Detect which cell encompasses the target text, then output its (x, y) center coordinate. 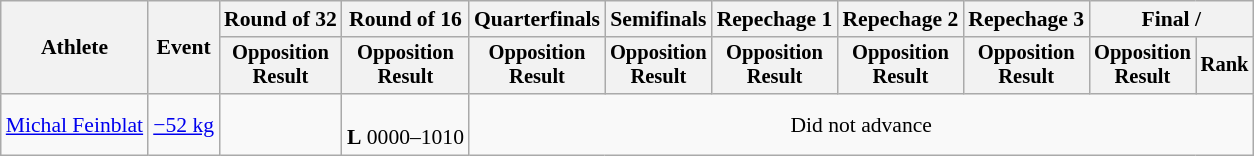
L 0000–1010 (406, 124)
Rank (1225, 66)
Repechage 3 (1026, 19)
Did not advance (861, 124)
Round of 16 (406, 19)
Semifinals (658, 19)
Michal Feinblat (74, 124)
Round of 32 (280, 19)
−52 kg (184, 124)
Quarterfinals (537, 19)
Final / (1171, 19)
Repechage 1 (775, 19)
Athlete (74, 48)
Repechage 2 (900, 19)
Event (184, 48)
